Scan for the cell matching the given text and deliver its [x, y] coordinate at center. 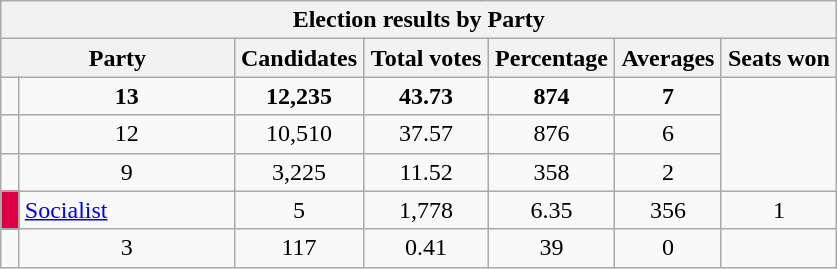
Candidates [299, 58]
Election results by Party [419, 20]
Averages [668, 58]
13 [126, 96]
12 [126, 134]
3,225 [299, 172]
3 [126, 248]
12,235 [299, 96]
0.41 [426, 248]
5 [299, 210]
Seats won [779, 58]
6.35 [552, 210]
Total votes [426, 58]
39 [552, 248]
7 [668, 96]
11.52 [426, 172]
9 [126, 172]
117 [299, 248]
10,510 [299, 134]
6 [668, 134]
37.57 [426, 134]
Party [118, 58]
876 [552, 134]
Socialist [126, 210]
1,778 [426, 210]
0 [668, 248]
Percentage [552, 58]
356 [668, 210]
358 [552, 172]
1 [779, 210]
2 [668, 172]
43.73 [426, 96]
874 [552, 96]
